Identify which cell holds the provided text, then report its [x, y] central coordinate. 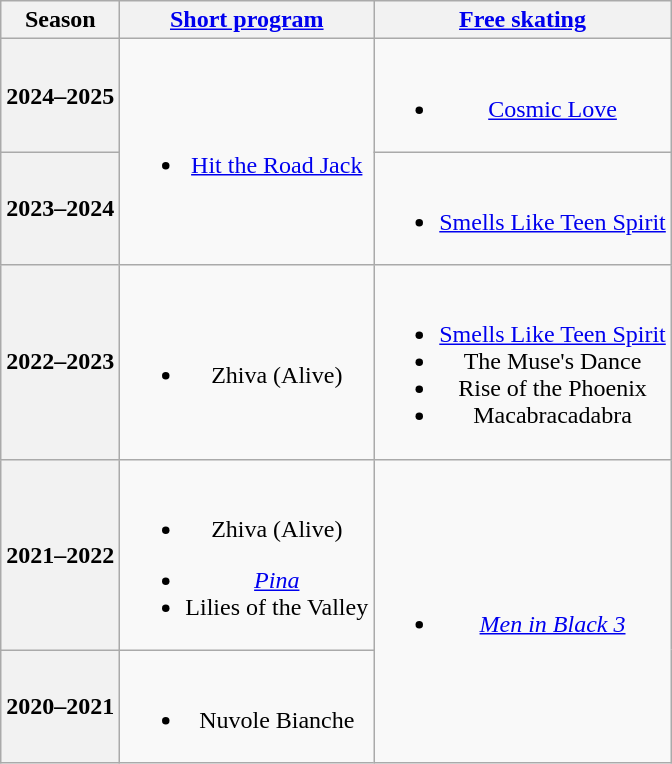
2024–2025 [60, 96]
Zhiva (Alive) Pina Lilies of the Valley [247, 554]
2022–2023 [60, 362]
Season [60, 20]
Short program [247, 20]
Men in Black 3 [523, 611]
Hit the Road Jack [247, 152]
Smells Like Teen Spirit The Muse's Dance Rise of the Phoenix Macabracadabra [523, 362]
Free skating [523, 20]
2020–2021 [60, 706]
Cosmic Love [523, 96]
Nuvole Bianche [247, 706]
Zhiva (Alive) [247, 362]
2023–2024 [60, 208]
Smells Like Teen Spirit [523, 208]
2021–2022 [60, 554]
